Extract the [x, y] coordinate from the center of the cell holding the provided text.  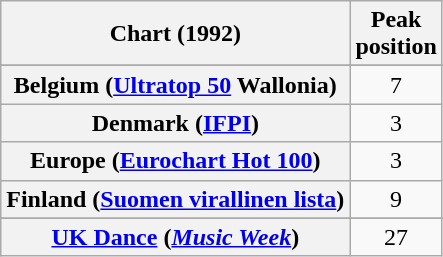
9 [396, 199]
Europe (Eurochart Hot 100) [176, 161]
Finland (Suomen virallinen lista) [176, 199]
Chart (1992) [176, 34]
7 [396, 85]
Belgium (Ultratop 50 Wallonia) [176, 85]
Peakposition [396, 34]
27 [396, 237]
Denmark (IFPI) [176, 123]
UK Dance (Music Week) [176, 237]
